Pinpoint the cell where the given text exists, returning its (X, Y) midpoint coordinate. 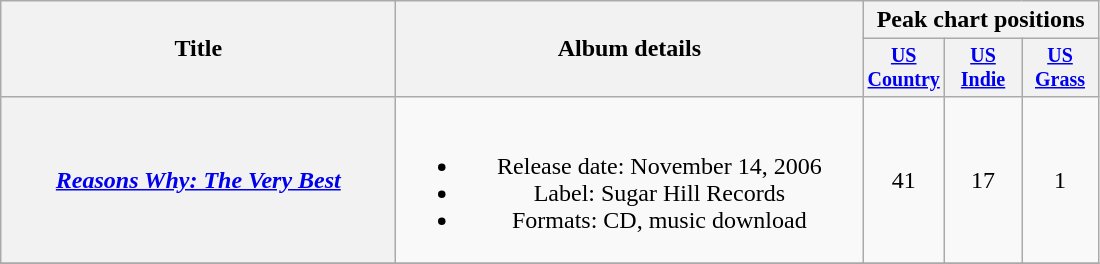
Peak chart positions (981, 20)
Title (198, 49)
Reasons Why: The Very Best (198, 180)
Album details (630, 49)
1 (1060, 180)
USIndie (984, 68)
US Country (904, 68)
Release date: November 14, 2006Label: Sugar Hill RecordsFormats: CD, music download (630, 180)
41 (904, 180)
USGrass (1060, 68)
17 (984, 180)
